Return the [x, y] coordinate for the center point of the cell that contains the specified text.  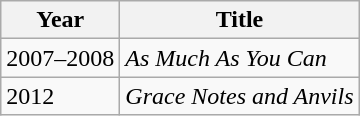
2007–2008 [60, 58]
Year [60, 20]
Grace Notes and Anvils [240, 96]
As Much As You Can [240, 58]
2012 [60, 96]
Title [240, 20]
